Locate the cell with the specified text and output its (x, y) center coordinate. 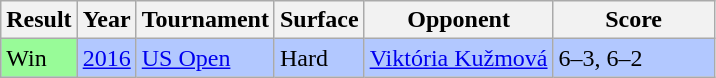
US Open (205, 58)
Viktória Kužmová (458, 58)
6–3, 6–2 (634, 58)
Win (39, 58)
Year (106, 20)
Tournament (205, 20)
Surface (319, 20)
Hard (319, 58)
Score (634, 20)
2016 (106, 58)
Opponent (458, 20)
Result (39, 20)
